Find where the given text appears and provide that cell's center as (x, y) coordinate. 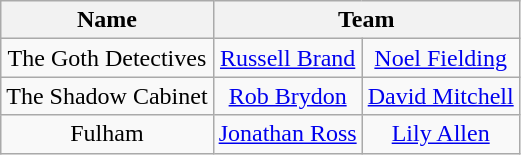
Team (366, 20)
David Mitchell (440, 96)
Noel Fielding (440, 58)
The Goth Detectives (107, 58)
Rob Brydon (288, 96)
The Shadow Cabinet (107, 96)
Lily Allen (440, 134)
Jonathan Ross (288, 134)
Russell Brand (288, 58)
Name (107, 20)
Fulham (107, 134)
